Return [X, Y] of the center of cell containing provided text 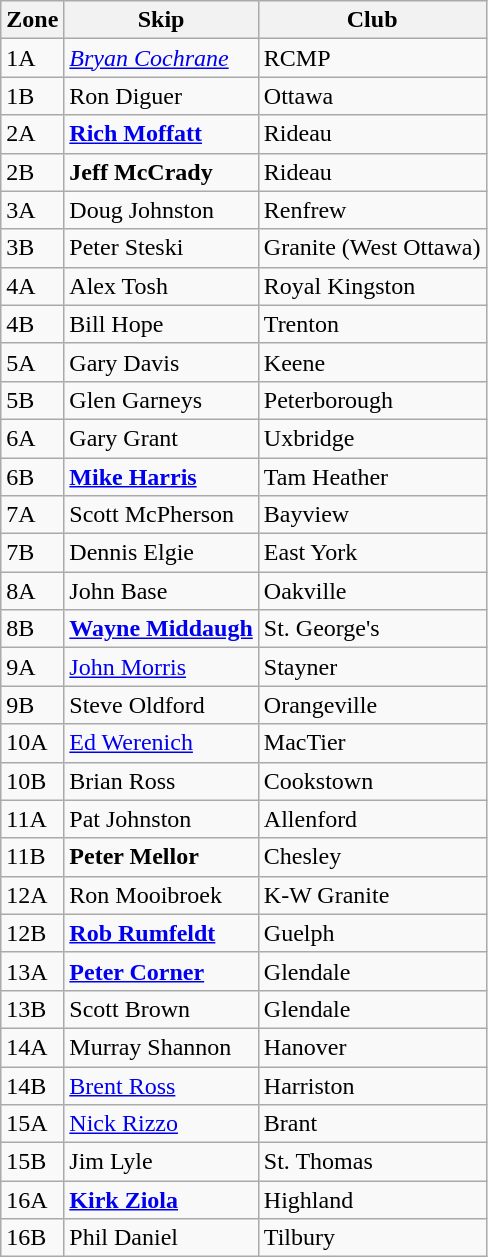
Gary Grant [161, 438]
4B [32, 324]
Ron Mooibroek [161, 895]
John Base [161, 591]
Jeff McCrady [161, 172]
Kirk Ziola [161, 1200]
Skip [161, 20]
Keene [372, 362]
Trenton [372, 324]
Oakville [372, 591]
Brant [372, 1124]
13A [32, 971]
Dennis Elgie [161, 553]
Ron Diguer [161, 96]
Gary Davis [161, 362]
3A [32, 210]
13B [32, 1009]
Stayner [372, 667]
Royal Kingston [372, 286]
7B [32, 553]
MacTier [372, 743]
2B [32, 172]
RCMP [372, 58]
Zone [32, 20]
Jim Lyle [161, 1162]
15A [32, 1124]
Pat Johnston [161, 819]
Ottawa [372, 96]
10A [32, 743]
Wayne Middaugh [161, 629]
Peter Steski [161, 248]
Cookstown [372, 781]
11B [32, 857]
12A [32, 895]
14A [32, 1047]
Nick Rizzo [161, 1124]
Glen Garneys [161, 400]
2A [32, 134]
4A [32, 286]
10B [32, 781]
Murray Shannon [161, 1047]
Tilbury [372, 1238]
K-W Granite [372, 895]
12B [32, 933]
Alex Tosh [161, 286]
Tam Heather [372, 477]
Peter Corner [161, 971]
St. George's [372, 629]
5B [32, 400]
16A [32, 1200]
6A [32, 438]
John Morris [161, 667]
11A [32, 819]
Highland [372, 1200]
Allenford [372, 819]
Phil Daniel [161, 1238]
1B [32, 96]
9B [32, 705]
8B [32, 629]
East York [372, 553]
Brian Ross [161, 781]
Steve Oldford [161, 705]
Renfrew [372, 210]
Club [372, 20]
8A [32, 591]
5A [32, 362]
Orangeville [372, 705]
3B [32, 248]
6B [32, 477]
15B [32, 1162]
16B [32, 1238]
Rob Rumfeldt [161, 933]
Granite (West Ottawa) [372, 248]
Guelph [372, 933]
Brent Ross [161, 1085]
Mike Harris [161, 477]
14B [32, 1085]
Doug Johnston [161, 210]
Scott McPherson [161, 515]
Bayview [372, 515]
Bill Hope [161, 324]
Rich Moffatt [161, 134]
Ed Werenich [161, 743]
Bryan Cochrane [161, 58]
Hanover [372, 1047]
Scott Brown [161, 1009]
Peter Mellor [161, 857]
7A [32, 515]
Uxbridge [372, 438]
Chesley [372, 857]
1A [32, 58]
Harriston [372, 1085]
9A [32, 667]
St. Thomas [372, 1162]
Peterborough [372, 400]
